Capture the cell that displays the provided text and extract its [x, y] central coordinate. 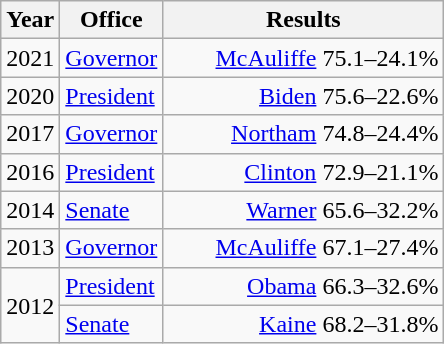
Clinton 72.9–21.1% [304, 172]
Biden 75.6–22.6% [304, 96]
Office [112, 20]
Northam 74.8–24.4% [304, 134]
2020 [30, 96]
McAuliffe 67.1–27.4% [304, 248]
Obama 66.3–32.6% [304, 286]
2016 [30, 172]
Warner 65.6–32.2% [304, 210]
McAuliffe 75.1–24.1% [304, 58]
2021 [30, 58]
Year [30, 20]
Kaine 68.2–31.8% [304, 324]
2014 [30, 210]
2017 [30, 134]
Results [304, 20]
2013 [30, 248]
2012 [30, 305]
